Search for the cell housing the specified text and yield its [x, y] center coordinate. 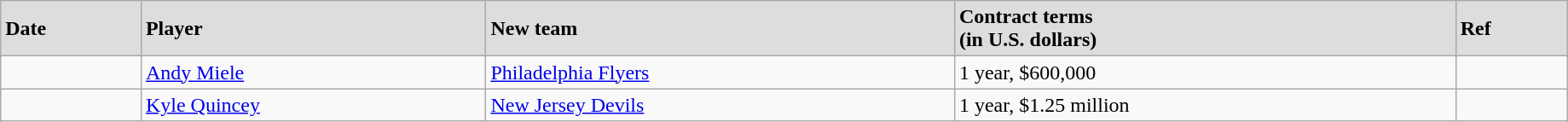
1 year, $600,000 [1205, 73]
Date [72, 29]
New team [720, 29]
Philadelphia Flyers [720, 73]
New Jersey Devils [720, 105]
Player [313, 29]
1 year, $1.25 million [1205, 105]
Contract terms(in U.S. dollars) [1205, 29]
Andy Miele [313, 73]
Ref [1511, 29]
Kyle Quincey [313, 105]
